Pinpoint the cell where the given text exists, returning its (x, y) midpoint coordinate. 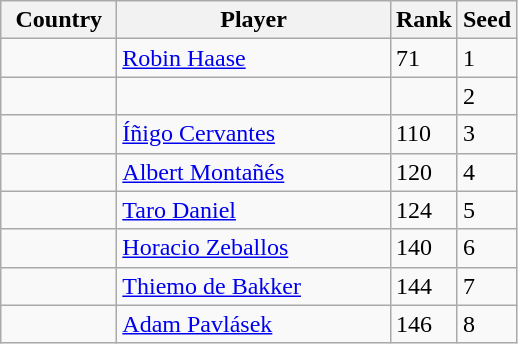
Adam Pavlásek (254, 324)
8 (486, 324)
Albert Montañés (254, 172)
124 (424, 210)
110 (424, 134)
120 (424, 172)
1 (486, 58)
Taro Daniel (254, 210)
2 (486, 96)
3 (486, 134)
Robin Haase (254, 58)
7 (486, 286)
Seed (486, 20)
71 (424, 58)
Rank (424, 20)
5 (486, 210)
Country (59, 20)
Player (254, 20)
146 (424, 324)
Thiemo de Bakker (254, 286)
144 (424, 286)
Horacio Zeballos (254, 248)
4 (486, 172)
140 (424, 248)
Íñigo Cervantes (254, 134)
6 (486, 248)
